Return the [x, y] coordinate for the center point of the cell that contains the specified text.  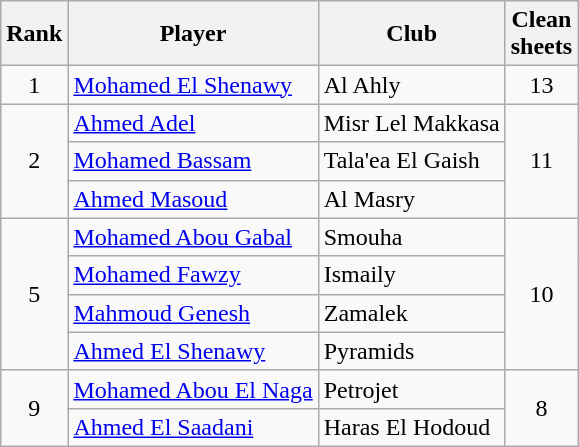
Mohamed Abou Gabal [193, 237]
Mohamed Abou El Naga [193, 389]
Misr Lel Makkasa [412, 123]
13 [541, 85]
10 [541, 294]
Ahmed Masoud [193, 199]
Ahmed Adel [193, 123]
Smouha [412, 237]
8 [541, 408]
1 [34, 85]
Cleansheets [541, 34]
Al Masry [412, 199]
Ismaily [412, 275]
9 [34, 408]
Mohamed El Shenawy [193, 85]
Petrojet [412, 389]
Club [412, 34]
Ahmed El Saadani [193, 427]
Zamalek [412, 313]
Al Ahly [412, 85]
Tala'ea El Gaish [412, 161]
Mahmoud Genesh [193, 313]
Player [193, 34]
Pyramids [412, 351]
Ahmed El Shenawy [193, 351]
11 [541, 161]
Mohamed Fawzy [193, 275]
2 [34, 161]
Rank [34, 34]
Haras El Hodoud [412, 427]
Mohamed Bassam [193, 161]
5 [34, 294]
